Identify which cell holds the provided text, then report its (X, Y) central coordinate. 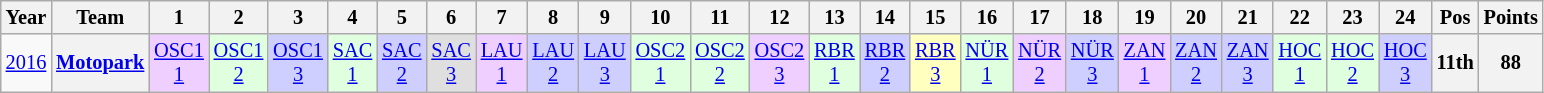
OSC23 (780, 63)
15 (935, 17)
3 (298, 17)
LAU2 (553, 63)
14 (885, 17)
OSC21 (661, 63)
Pos (1456, 17)
21 (1248, 17)
HOC3 (1406, 63)
Year (26, 17)
9 (605, 17)
LAU1 (502, 63)
RBR3 (935, 63)
20 (1196, 17)
2016 (26, 63)
12 (780, 17)
19 (1145, 17)
13 (834, 17)
8 (553, 17)
17 (1040, 17)
11 (720, 17)
HOC1 (1300, 63)
18 (1092, 17)
Motopark (100, 63)
ZAN1 (1145, 63)
OSC11 (179, 63)
RBR2 (885, 63)
HOC2 (1352, 63)
24 (1406, 17)
4 (352, 17)
NÜR3 (1092, 63)
16 (988, 17)
Team (100, 17)
SAC2 (402, 63)
ZAN3 (1248, 63)
NÜR2 (1040, 63)
OSC22 (720, 63)
Points (1511, 17)
LAU3 (605, 63)
SAC1 (352, 63)
RBR1 (834, 63)
22 (1300, 17)
SAC3 (450, 63)
11th (1456, 63)
88 (1511, 63)
23 (1352, 17)
ZAN2 (1196, 63)
7 (502, 17)
5 (402, 17)
6 (450, 17)
2 (239, 17)
10 (661, 17)
1 (179, 17)
OSC13 (298, 63)
OSC12 (239, 63)
NÜR1 (988, 63)
